Identify which cell holds the provided text, then report its [x, y] central coordinate. 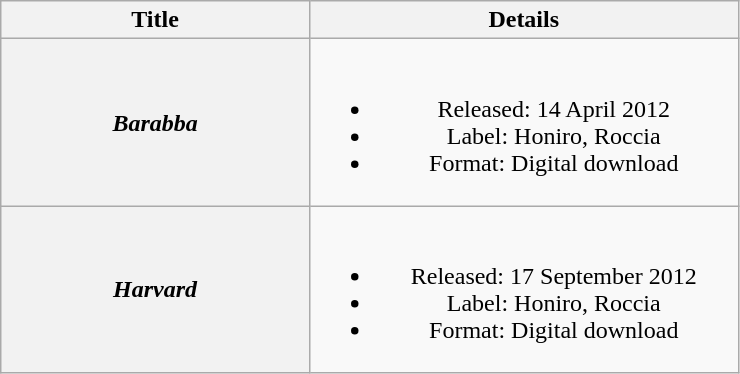
Title [156, 20]
Harvard [156, 290]
Details [524, 20]
Barabba [156, 122]
Released: 17 September 2012Label: Honiro, RocciaFormat: Digital download [524, 290]
Released: 14 April 2012Label: Honiro, RocciaFormat: Digital download [524, 122]
